Return (x, y) of the center of cell containing provided text 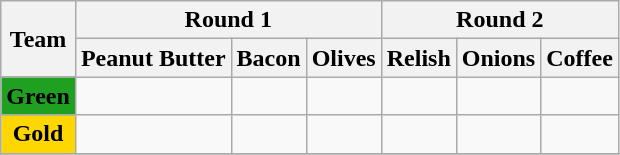
Round 1 (228, 20)
Onions (498, 58)
Gold (38, 134)
Green (38, 96)
Round 2 (500, 20)
Peanut Butter (153, 58)
Olives (344, 58)
Team (38, 39)
Bacon (268, 58)
Coffee (580, 58)
Relish (418, 58)
